Scan for the cell matching the given text and deliver its [x, y] coordinate at center. 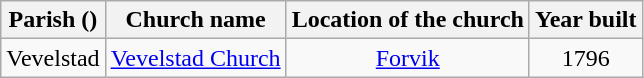
Forvik [408, 58]
Vevelstad Church [196, 58]
Year built [586, 20]
Church name [196, 20]
Location of the church [408, 20]
Vevelstad [53, 58]
1796 [586, 58]
Parish () [53, 20]
